Identify which cell holds the provided text, then report its [x, y] central coordinate. 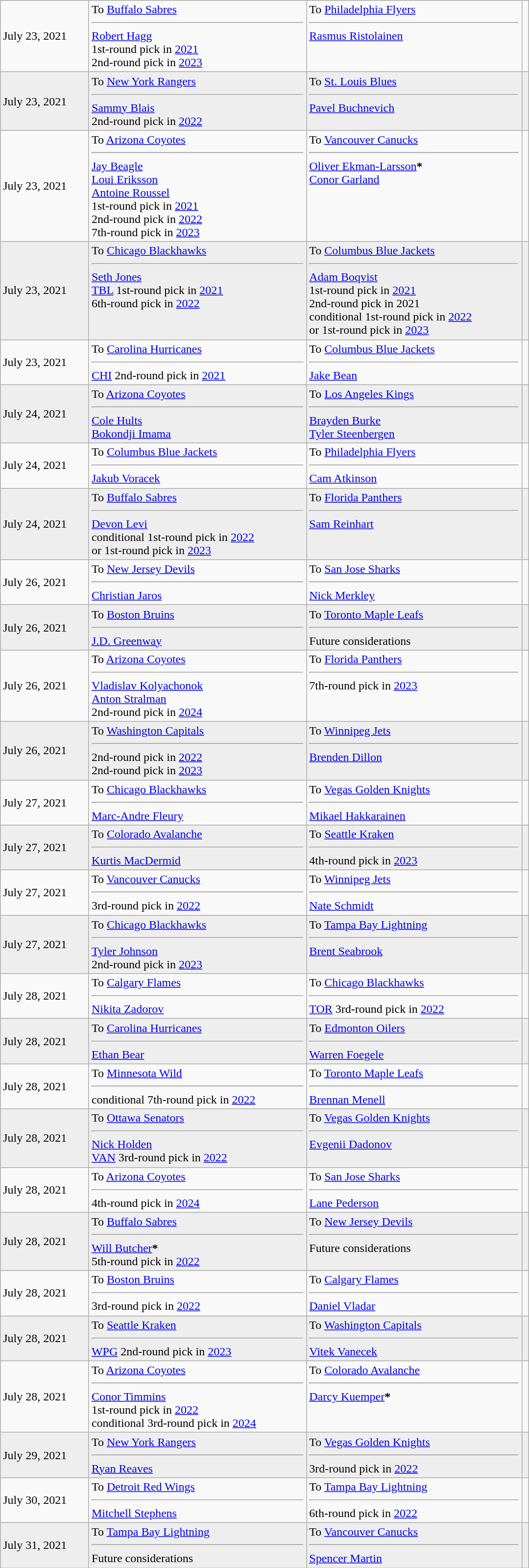
To Tampa Bay LightningBrent Seabrook [414, 945]
To San Jose SharksNick Merkley [414, 582]
To New York RangersRyan Reaves [197, 1455]
To New Jersey DevilsChristian Jaros [197, 582]
To Carolina HurricanesCHI 2nd-round pick in 2021 [197, 362]
To Colorado AvalancheDarcy Kuemper* [414, 1396]
To Arizona CoyotesCole HultsBokondji Imama [197, 414]
To Chicago BlackhawksTyler Johnson2nd-round pick in 2023 [197, 945]
To Calgary FlamesNikita Zadorov [197, 996]
To Washington Capitals2nd-round pick in 20222nd-round pick in 2023 [197, 751]
To Boston BruinsJ.D. Greenway [197, 627]
To Vegas Golden Knights3rd-round pick in 2022 [414, 1455]
To Washington CapitalsVitek Vanecek [414, 1338]
To Seattle Kraken4th-round pick in 2023 [414, 848]
To Ottawa SenatorsNick HoldenVAN 3rd-round pick in 2022 [197, 1138]
To New Jersey DevilsFuture considerations [414, 1242]
To Arizona CoyotesConor Timmins1st-round pick in 2022conditional 3rd-round pick in 2024 [197, 1396]
To St. Louis BluesPavel Buchnevich [414, 101]
To Los Angeles KingsBrayden BurkeTyler Steenbergen [414, 414]
To Florida PanthersSam Reinhart [414, 524]
To Edmonton OilersWarren Foegele [414, 1041]
To Vancouver CanucksSpencer Martin [414, 1545]
July 31, 2021 [45, 1545]
To Florida Panthers7th-round pick in 2023 [414, 686]
To Arizona Coyotes4th-round pick in 2024 [197, 1190]
To Calgary FlamesDaniel Vladar [414, 1293]
To Winnipeg JetsBrenden Dillon [414, 751]
To Arizona CoyotesJay BeagleLoui ErikssonAntoine Roussel1st-round pick in 20212nd-round pick in 20227th-round pick in 2023 [197, 186]
To Toronto Maple LeafsFuture considerations [414, 627]
To Buffalo SabresWill Butcher*5th-round pick in 2022 [197, 1242]
To Carolina HurricanesEthan Bear [197, 1041]
To Philadelphia FlyersCam Atkinson [414, 465]
To New York RangersSammy Blais2nd-round pick in 2022 [197, 101]
To Toronto Maple LeafsBrennan Menell [414, 1086]
To Vancouver CanucksOliver Ekman-Larsson*Conor Garland [414, 186]
To Colorado AvalancheKurtis MacDermid [197, 848]
July 29, 2021 [45, 1455]
To Buffalo SabresDevon Leviconditional 1st-round pick in 2022or 1st-round pick in 2023 [197, 524]
To Tampa Bay Lightning6th-round pick in 2022 [414, 1500]
To Philadelphia FlyersRasmus Ristolainen [414, 36]
To Vegas Golden KnightsMikael Hakkarainen [414, 803]
July 30, 2021 [45, 1500]
To Arizona CoyotesVladislav KolyachonokAnton Stralman2nd-round pick in 2024 [197, 686]
To San Jose SharksLane Pederson [414, 1190]
To Chicago BlackhawksMarc-Andre Fleury [197, 803]
To Chicago BlackhawksSeth JonesTBL 1st-round pick in 20216th-round pick in 2022 [197, 291]
To Columbus Blue JacketsJake Bean [414, 362]
To Vancouver Canucks3rd-round pick in 2022 [197, 893]
To Vegas Golden KnightsEvgenii Dadonov [414, 1138]
To Buffalo SabresRobert Hagg1st-round pick in 20212nd-round pick in 2023 [197, 36]
To Chicago BlackhawksTOR 3rd-round pick in 2022 [414, 996]
To Minnesota Wildconditional 7th-round pick in 2022 [197, 1086]
To Tampa Bay LightningFuture considerations [197, 1545]
To Detroit Red WingsMitchell Stephens [197, 1500]
To Winnipeg JetsNate Schmidt [414, 893]
To Boston Bruins3rd-round pick in 2022 [197, 1293]
To Columbus Blue JacketsJakub Voracek [197, 465]
To Seattle KrakenWPG 2nd-round pick in 2023 [197, 1338]
To Columbus Blue JacketsAdam Boqvist1st-round pick in 20212nd-round pick in 2021conditional 1st-round pick in 2022or 1st-round pick in 2023 [414, 291]
